Return [x, y] of the center of cell containing provided text 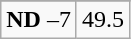
49.5 [102, 20]
ND –7 [39, 20]
